Extract the (x, y) coordinate from the center of the cell holding the provided text.  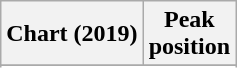
Peakposition (189, 34)
Chart (2019) (72, 34)
